Output the (x, y) coordinate of the center of the cell containing the given text.  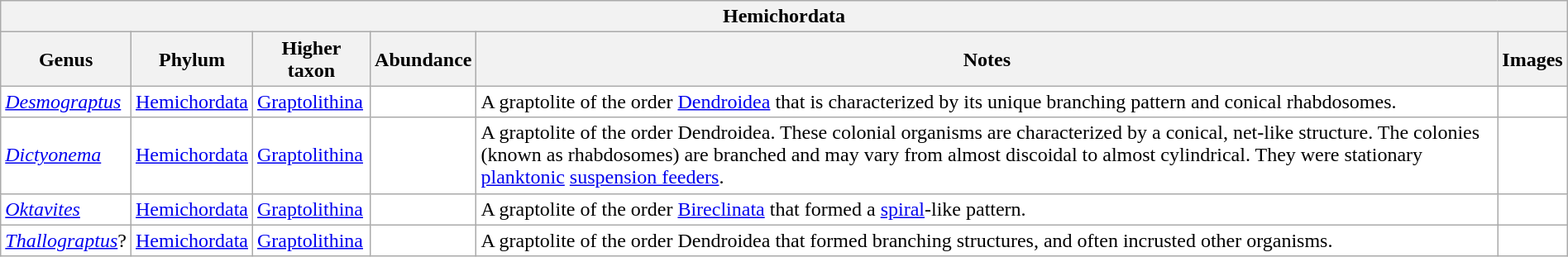
Thallograptus? (66, 240)
Desmograptus (66, 102)
A graptolite of the order Bireclinata that formed a spiral-like pattern. (987, 209)
Notes (987, 59)
Oktavites (66, 209)
A graptolite of the order Dendroidea that formed branching structures, and often incrusted other organisms. (987, 240)
Dictyonema (66, 155)
Images (1532, 59)
A graptolite of the order Dendroidea that is characterized by its unique branching pattern and conical rhabdosomes. (987, 102)
Abundance (423, 59)
Higher taxon (312, 59)
Phylum (192, 59)
Genus (66, 59)
